Output the (x, y) coordinate of the center of the cell containing the given text.  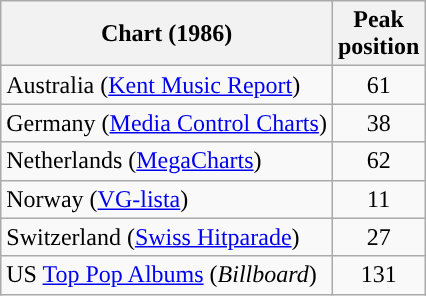
Netherlands (MegaCharts) (167, 161)
131 (378, 275)
Australia (Kent Music Report) (167, 85)
Norway (VG-lista) (167, 199)
11 (378, 199)
US Top Pop Albums (Billboard) (167, 275)
Germany (Media Control Charts) (167, 123)
61 (378, 85)
38 (378, 123)
62 (378, 161)
Chart (1986) (167, 34)
27 (378, 237)
Switzerland (Swiss Hitparade) (167, 237)
Peakposition (378, 34)
